Provide the [x, y] coordinate of the cell's center where the given text is located.  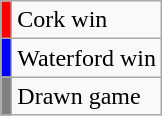
Waterford win [87, 58]
Drawn game [87, 96]
Cork win [87, 20]
